Find where the given text appears and provide that cell's center as (X, Y) coordinate. 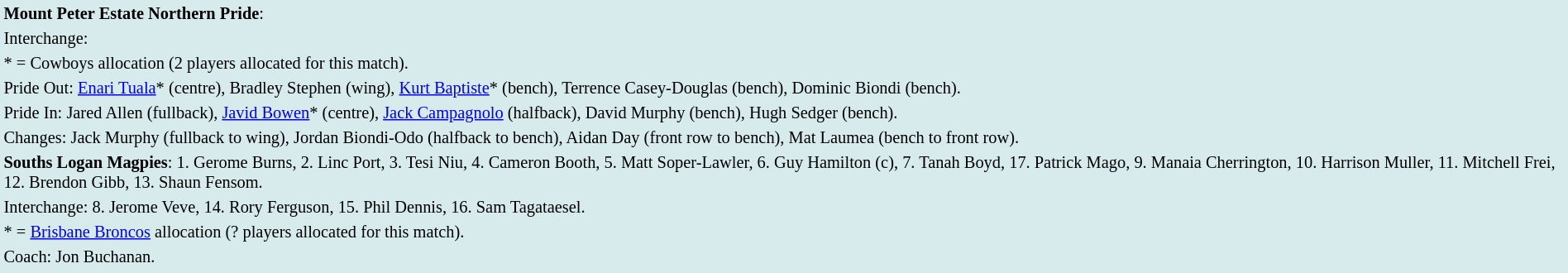
* = Cowboys allocation (2 players allocated for this match). (784, 63)
Mount Peter Estate Northern Pride: (784, 13)
Coach: Jon Buchanan. (784, 256)
Changes: Jack Murphy (fullback to wing), Jordan Biondi-Odo (halfback to bench), Aidan Day (front row to bench), Mat Laumea (bench to front row). (784, 137)
Pride Out: Enari Tuala* (centre), Bradley Stephen (wing), Kurt Baptiste* (bench), Terrence Casey-Douglas (bench), Dominic Biondi (bench). (784, 88)
Interchange: (784, 38)
* = Brisbane Broncos allocation (? players allocated for this match). (784, 232)
Interchange: 8. Jerome Veve, 14. Rory Ferguson, 15. Phil Dennis, 16. Sam Tagataesel. (784, 207)
Pride In: Jared Allen (fullback), Javid Bowen* (centre), Jack Campagnolo (halfback), David Murphy (bench), Hugh Sedger (bench). (784, 113)
